Pinpoint the cell where the given text exists, returning its [X, Y] midpoint coordinate. 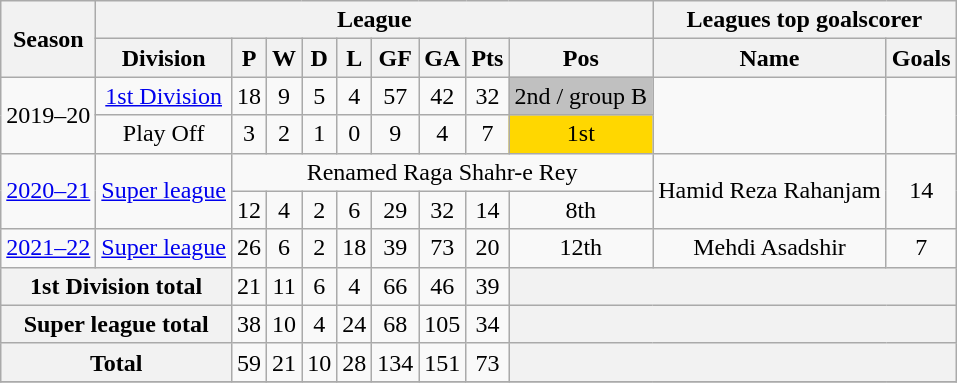
20 [488, 248]
2020–21 [48, 191]
Renamed Raga Shahr-e Rey [442, 172]
34 [488, 324]
24 [354, 324]
12th [581, 248]
Pos [581, 58]
5 [320, 96]
Name [770, 58]
57 [396, 96]
59 [248, 362]
38 [248, 324]
W [284, 58]
151 [442, 362]
Pts [488, 58]
Leagues top goalscorer [804, 20]
Play Off [164, 134]
3 [248, 134]
GA [442, 58]
2021–22 [48, 248]
L [354, 58]
28 [354, 362]
11 [284, 286]
105 [442, 324]
29 [396, 210]
1st [581, 134]
Division [164, 58]
8th [581, 210]
0 [354, 134]
Season [48, 39]
P [248, 58]
66 [396, 286]
Total [116, 362]
42 [442, 96]
Super league total [116, 324]
12 [248, 210]
1st Division total [116, 286]
Goals [921, 58]
1st Division [164, 96]
GF [396, 58]
1 [320, 134]
134 [396, 362]
26 [248, 248]
2019–20 [48, 115]
D [320, 58]
Hamid Reza Rahanjam [770, 191]
Mehdi Asadshir [770, 248]
2nd / group B [581, 96]
League [374, 20]
46 [442, 286]
68 [396, 324]
